For the text-containing cell, return its midpoint in [X, Y] coordinate format. 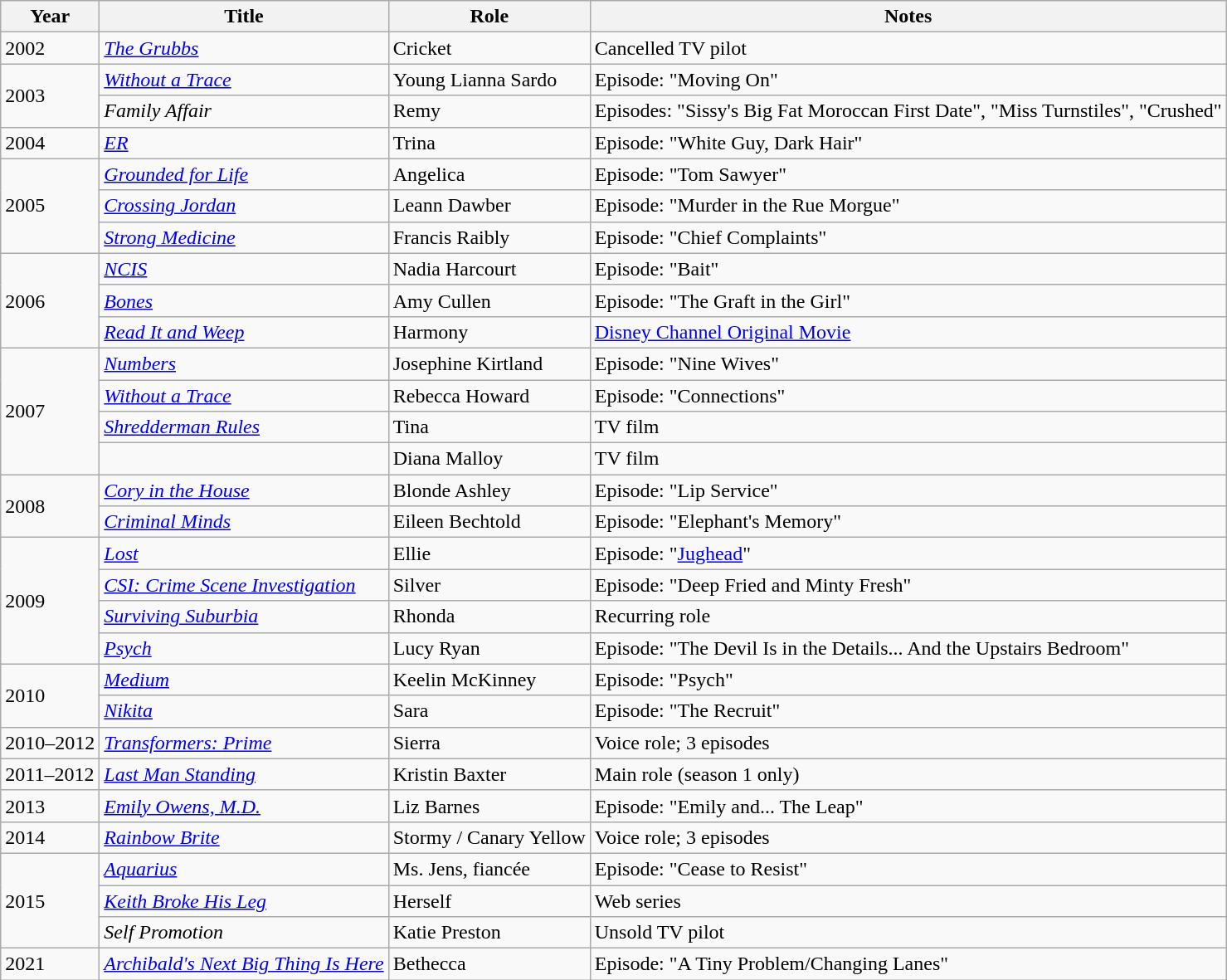
Main role (season 1 only) [908, 774]
Katie Preston [489, 933]
2015 [50, 900]
Notes [908, 17]
Family Affair [244, 111]
Episode: "The Recruit" [908, 711]
Silver [489, 585]
Episode: "Chief Complaints" [908, 237]
The Grubbs [244, 48]
Title [244, 17]
Shredderman Rules [244, 427]
Episode: "Cease to Resist" [908, 869]
2004 [50, 143]
Herself [489, 900]
Episode: "Murder in the Rue Morgue" [908, 206]
Episode: "A Tiny Problem/Changing Lanes" [908, 964]
Episode: "Bait" [908, 269]
Ellie [489, 553]
Episode: "Elephant's Memory" [908, 522]
2009 [50, 601]
Read It and Weep [244, 332]
Stormy / Canary Yellow [489, 837]
Episode: "The Graft in the Girl" [908, 300]
Episode: "Connections" [908, 396]
Archibald's Next Big Thing Is Here [244, 964]
Episode: "Nine Wives" [908, 363]
Francis Raibly [489, 237]
Transformers: Prime [244, 743]
Role [489, 17]
Ms. Jens, fiancée [489, 869]
Aquarius [244, 869]
Medium [244, 680]
Angelica [489, 174]
Keith Broke His Leg [244, 900]
Liz Barnes [489, 806]
ER [244, 143]
Episode: "Psych" [908, 680]
Young Lianna Sardo [489, 80]
Remy [489, 111]
Numbers [244, 363]
Grounded for Life [244, 174]
NCIS [244, 269]
Nikita [244, 711]
Cory in the House [244, 490]
Rebecca Howard [489, 396]
2013 [50, 806]
Josephine Kirtland [489, 363]
Rainbow Brite [244, 837]
Episode: "Deep Fried and Minty Fresh" [908, 585]
Harmony [489, 332]
2010 [50, 695]
Episode: "Emily and... The Leap" [908, 806]
2010–2012 [50, 743]
Unsold TV pilot [908, 933]
Episode: "The Devil Is in the Details... And the Upstairs Bedroom" [908, 648]
Rhonda [489, 617]
Strong Medicine [244, 237]
Episode: "Jughead" [908, 553]
2002 [50, 48]
Psych [244, 648]
2014 [50, 837]
2003 [50, 95]
Episodes: "Sissy's Big Fat Moroccan First Date", "Miss Turnstiles", "Crushed" [908, 111]
Cancelled TV pilot [908, 48]
Last Man Standing [244, 774]
2006 [50, 300]
Criminal Minds [244, 522]
CSI: Crime Scene Investigation [244, 585]
Self Promotion [244, 933]
Trina [489, 143]
2021 [50, 964]
Episode: "Lip Service" [908, 490]
Kristin Baxter [489, 774]
2007 [50, 411]
Tina [489, 427]
Sierra [489, 743]
Web series [908, 900]
Surviving Suburbia [244, 617]
Year [50, 17]
Leann Dawber [489, 206]
Nadia Harcourt [489, 269]
Recurring role [908, 617]
Episode: "Tom Sawyer" [908, 174]
Disney Channel Original Movie [908, 332]
Keelin McKinney [489, 680]
2005 [50, 206]
Emily Owens, M.D. [244, 806]
Lost [244, 553]
2011–2012 [50, 774]
Diana Malloy [489, 459]
Amy Cullen [489, 300]
2008 [50, 506]
Cricket [489, 48]
Bones [244, 300]
Episode: "Moving On" [908, 80]
Sara [489, 711]
Lucy Ryan [489, 648]
Blonde Ashley [489, 490]
Eileen Bechtold [489, 522]
Bethecca [489, 964]
Episode: "White Guy, Dark Hair" [908, 143]
Crossing Jordan [244, 206]
